Output the (X, Y) coordinate of the center of the cell containing the given text.  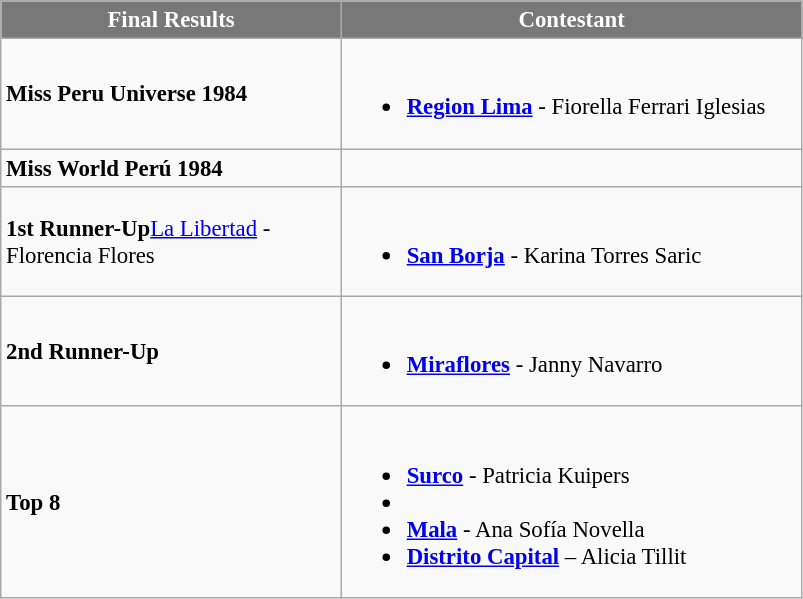
Miss World Perú 1984 (172, 168)
San Borja - Karina Torres Saric (572, 241)
Miss Peru Universe 1984 (172, 94)
Region Lima - Fiorella Ferrari Iglesias (572, 94)
Top 8 (172, 502)
Surco - Patricia KuipersMala - Ana Sofía Novella Distrito Capital – Alicia Tillit (572, 502)
2nd Runner-Up (172, 351)
Miraflores - Janny Navarro (572, 351)
Contestant (572, 20)
Final Results (172, 20)
1st Runner-UpLa Libertad - Florencia Flores (172, 241)
